For the text-containing cell, return its midpoint in (x, y) coordinate format. 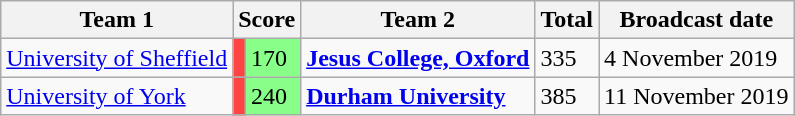
170 (274, 58)
Total (567, 20)
4 November 2019 (696, 58)
385 (567, 96)
335 (567, 58)
Team 1 (117, 20)
Score (267, 20)
240 (274, 96)
University of Sheffield (117, 58)
11 November 2019 (696, 96)
Broadcast date (696, 20)
Durham University (418, 96)
Team 2 (418, 20)
Jesus College, Oxford (418, 58)
University of York (117, 96)
